Scan for the cell matching the given text and deliver its [X, Y] coordinate at center. 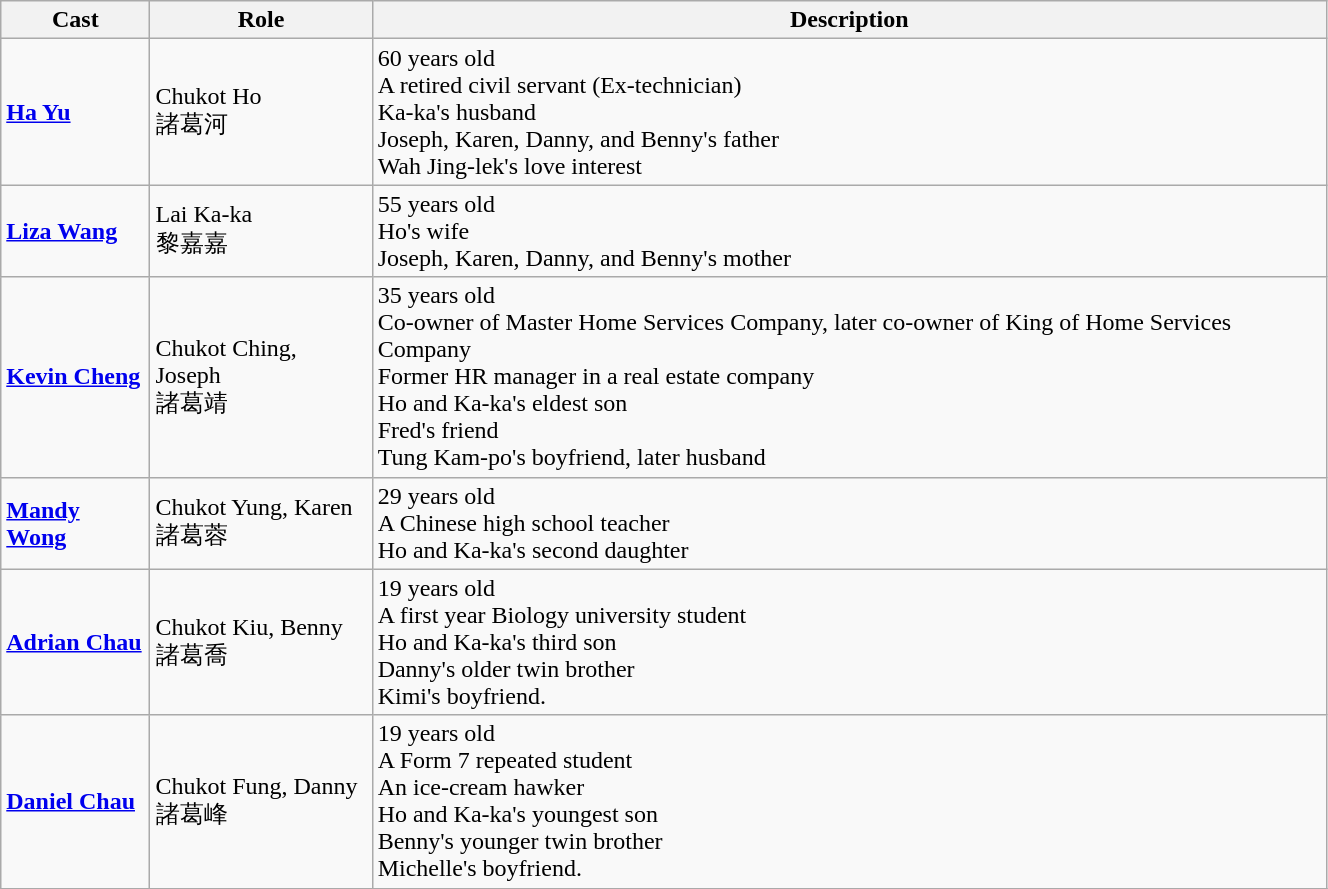
Ha Yu [76, 112]
19 years oldA first year Biology university studentHo and Ka-ka's third sonDanny's older twin brother Kimi's boyfriend. [849, 642]
Role [261, 20]
Chukot Ho諸葛河 [261, 112]
Kevin Cheng [76, 377]
29 years oldA Chinese high school teacherHo and Ka-ka's second daughter [849, 523]
19 years oldA Form 7 repeated studentAn ice-cream hawkerHo and Ka-ka's youngest sonBenny's younger twin brother Michelle's boyfriend. [849, 802]
Adrian Chau [76, 642]
Chukot Kiu, Benny諸葛喬 [261, 642]
Mandy Wong [76, 523]
Chukot Yung, Karen諸葛蓉 [261, 523]
Chukot Fung, Danny諸葛峰 [261, 802]
Description [849, 20]
Cast [76, 20]
Liza Wang [76, 231]
Daniel Chau [76, 802]
Lai Ka-ka黎嘉嘉 [261, 231]
60 years oldA retired civil servant (Ex-technician)Ka-ka's husbandJoseph, Karen, Danny, and Benny's fatherWah Jing-lek's love interest [849, 112]
55 years oldHo's wifeJoseph, Karen, Danny, and Benny's mother [849, 231]
Chukot Ching, Joseph諸葛靖 [261, 377]
